Capture the cell that displays the provided text and extract its (X, Y) central coordinate. 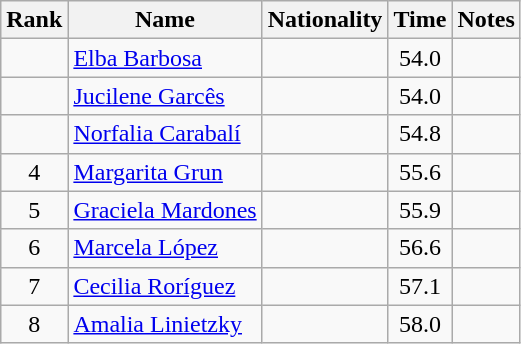
Nationality (325, 20)
Notes (486, 20)
Marcela López (165, 248)
Amalia Linietzky (165, 324)
Graciela Mardones (165, 210)
4 (34, 172)
Rank (34, 20)
Norfalia Carabalí (165, 134)
Elba Barbosa (165, 58)
Time (420, 20)
5 (34, 210)
Name (165, 20)
8 (34, 324)
57.1 (420, 286)
54.8 (420, 134)
6 (34, 248)
55.9 (420, 210)
7 (34, 286)
56.6 (420, 248)
Jucilene Garcês (165, 96)
58.0 (420, 324)
Cecilia Roríguez (165, 286)
Margarita Grun (165, 172)
55.6 (420, 172)
